Determine the [x, y] coordinate at the center of the cell enclosing the given text.  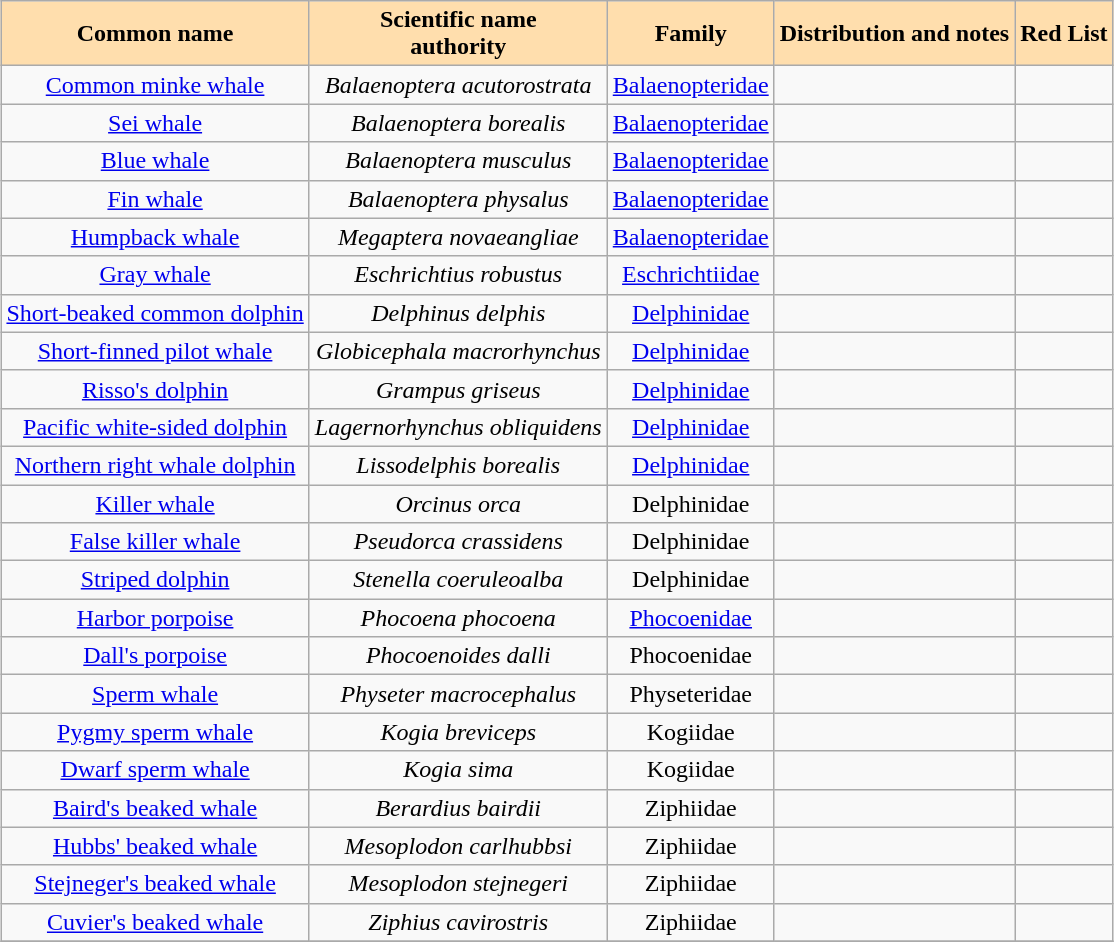
Ziphius cavirostris [458, 922]
Phocoena phocoena [458, 618]
Lagernorhynchus obliquidens [458, 427]
Stenella coeruleoalba [458, 580]
Killer whale [155, 503]
Kogia sima [458, 770]
Family [690, 34]
Red List [1064, 34]
Blue whale [155, 161]
Northern right whale dolphin [155, 465]
Eschrichtiidae [690, 275]
Delphinus delphis [458, 313]
Physeter macrocephalus [458, 694]
Mesoplodon stejnegeri [458, 884]
Balaenoptera acutorostrata [458, 85]
Eschrichtius robustus [458, 275]
Common minke whale [155, 85]
Lissodelphis borealis [458, 465]
Sei whale [155, 123]
Pacific white-sided dolphin [155, 427]
Berardius bairdii [458, 808]
Globicephala macrorhynchus [458, 351]
Dall's porpoise [155, 656]
Phocoenoides dalli [458, 656]
Orcinus orca [458, 503]
Short-beaked common dolphin [155, 313]
Risso's dolphin [155, 389]
False killer whale [155, 542]
Hubbs' beaked whale [155, 846]
Mesoplodon carlhubbsi [458, 846]
Kogia breviceps [458, 732]
Pygmy sperm whale [155, 732]
Balaenoptera borealis [458, 123]
Striped dolphin [155, 580]
Humpback whale [155, 237]
Gray whale [155, 275]
Distribution and notes [894, 34]
Balaenoptera musculus [458, 161]
Balaenoptera physalus [458, 199]
Sperm whale [155, 694]
Dwarf sperm whale [155, 770]
Stejneger's beaked whale [155, 884]
Common name [155, 34]
Scientific nameauthority [458, 34]
Megaptera novaeangliae [458, 237]
Short-finned pilot whale [155, 351]
Grampus griseus [458, 389]
Physeteridae [690, 694]
Baird's beaked whale [155, 808]
Pseudorca crassidens [458, 542]
Harbor porpoise [155, 618]
Fin whale [155, 199]
Cuvier's beaked whale [155, 922]
